Capture the cell that displays the provided text and extract its (x, y) central coordinate. 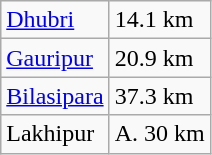
Lakhipur (55, 134)
14.1 km (160, 20)
20.9 km (160, 58)
Dhubri (55, 20)
Bilasipara (55, 96)
Gauripur (55, 58)
37.3 km (160, 96)
A. 30 km (160, 134)
